Capture the cell that displays the provided text and extract its [x, y] central coordinate. 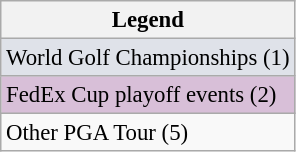
World Golf Championships (1) [148, 58]
Other PGA Tour (5) [148, 133]
FedEx Cup playoff events (2) [148, 95]
Legend [148, 20]
